Pinpoint the cell where the given text exists, returning its [X, Y] midpoint coordinate. 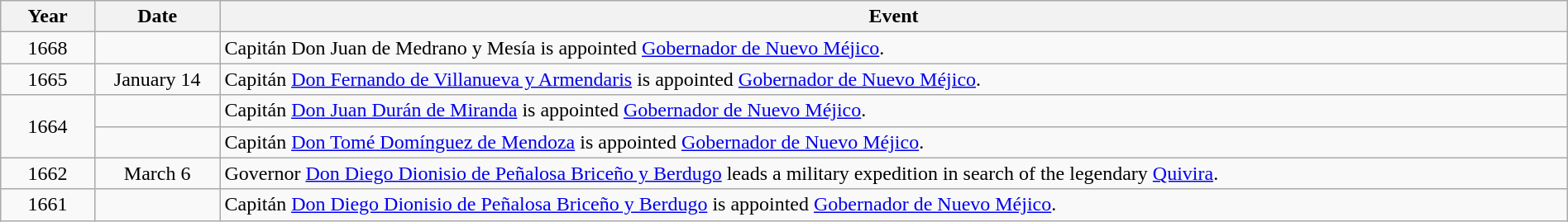
Governor Don Diego Dionisio de Peñalosa Briceño y Berdugo leads a military expedition in search of the legendary Quivira. [893, 173]
Date [157, 17]
1665 [48, 79]
1661 [48, 205]
Capitán Don Diego Dionisio de Peñalosa Briceño y Berdugo is appointed Gobernador de Nuevo Méjico. [893, 205]
January 14 [157, 79]
Capitán Don Fernando de Villanueva y Armendaris is appointed Gobernador de Nuevo Méjico. [893, 79]
Capitán Don Juan de Medrano y Mesía is appointed Gobernador de Nuevo Méjico. [893, 48]
1664 [48, 126]
Event [893, 17]
1668 [48, 48]
1662 [48, 173]
Capitán Don Juan Durán de Miranda is appointed Gobernador de Nuevo Méjico. [893, 111]
Year [48, 17]
Capitán Don Tomé Domínguez de Mendoza is appointed Gobernador de Nuevo Méjico. [893, 142]
March 6 [157, 173]
